Output the (X, Y) coordinate of the center of the cell containing the given text.  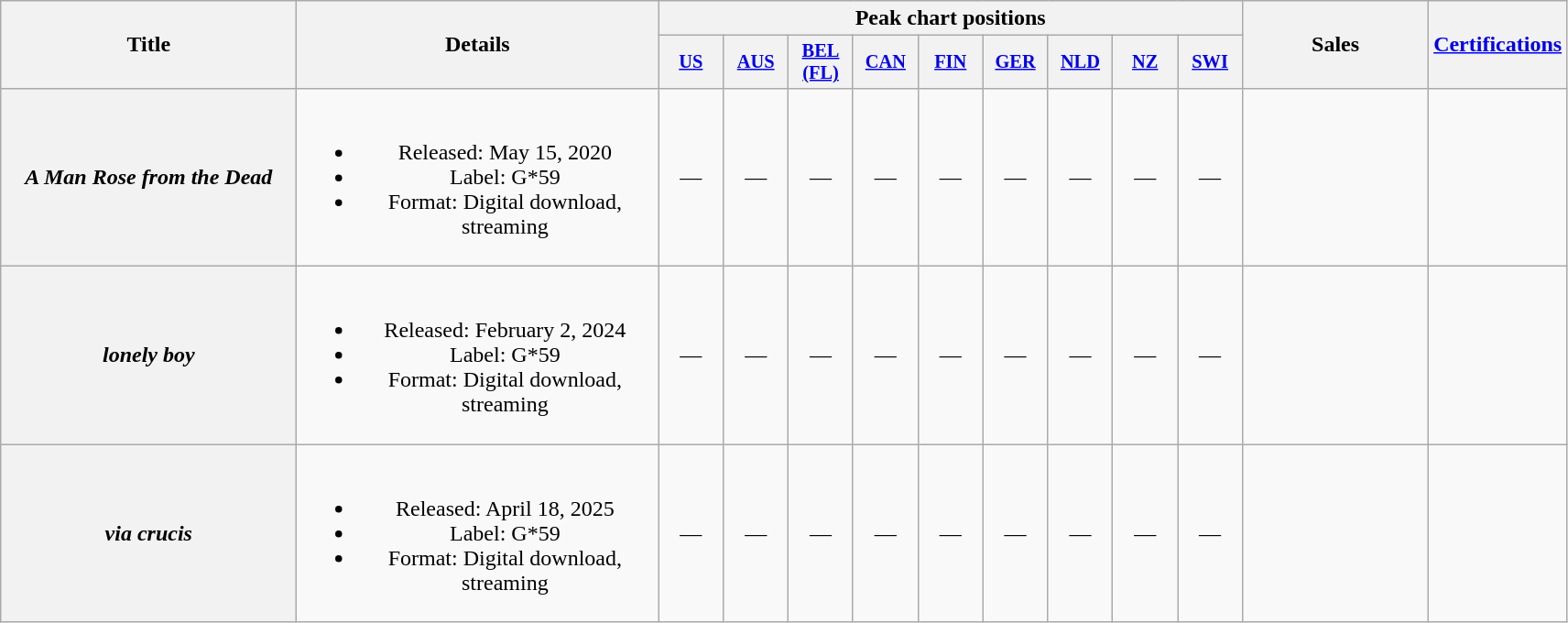
FIN (951, 62)
via crucis (148, 533)
Certifications (1498, 45)
CAN (885, 62)
Peak chart positions (951, 18)
Released: February 2, 2024Label: G*59Format: Digital download, streaming (478, 355)
NZ (1145, 62)
GER (1015, 62)
Title (148, 45)
US (691, 62)
Released: April 18, 2025Label: G*59Format: Digital download, streaming (478, 533)
AUS (757, 62)
lonely boy (148, 355)
BEL(FL) (821, 62)
SWI (1211, 62)
Released: May 15, 2020Label: G*59Format: Digital download, streaming (478, 177)
Sales (1335, 45)
Details (478, 45)
A Man Rose from the Dead (148, 177)
NLD (1081, 62)
